Find where the given text appears and provide that cell's center as (x, y) coordinate. 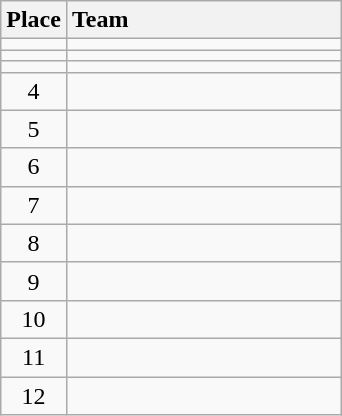
9 (34, 281)
5 (34, 129)
Place (34, 20)
11 (34, 357)
8 (34, 243)
Team (204, 20)
4 (34, 91)
10 (34, 319)
12 (34, 395)
6 (34, 167)
7 (34, 205)
